Extract the [x, y] coordinate from the center of the cell holding the provided text.  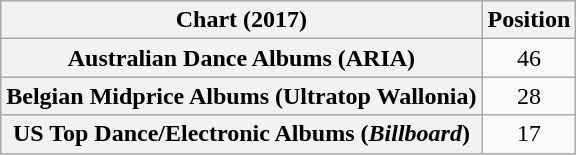
Belgian Midprice Albums (Ultratop Wallonia) [242, 96]
US Top Dance/Electronic Albums (Billboard) [242, 134]
Position [529, 20]
Australian Dance Albums (ARIA) [242, 58]
Chart (2017) [242, 20]
46 [529, 58]
17 [529, 134]
28 [529, 96]
